From the cell containing the given text, extract its center point as (X, Y) coordinate. 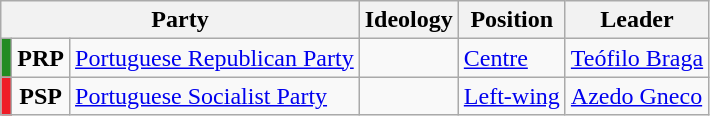
PRP (41, 58)
PSP (41, 96)
Position (512, 20)
Azedo Gneco (636, 96)
Left-wing (512, 96)
Centre (512, 58)
Portuguese Republican Party (215, 58)
Portuguese Socialist Party (215, 96)
Leader (636, 20)
Ideology (408, 20)
Party (180, 20)
Teófilo Braga (636, 58)
